Identify which cell holds the provided text, then report its [x, y] central coordinate. 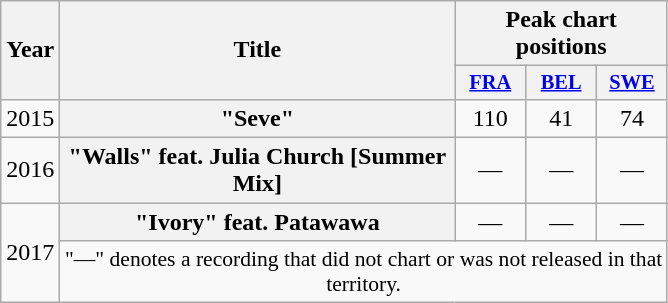
BEL [562, 83]
Title [258, 50]
Peak chart positions [562, 34]
2017 [30, 252]
"—" denotes a recording that did not chart or was not released in that territory. [364, 272]
41 [562, 118]
FRA [490, 83]
"Seve" [258, 118]
74 [632, 118]
Year [30, 50]
SWE [632, 83]
2016 [30, 170]
2015 [30, 118]
"Walls" feat. Julia Church [Summer Mix] [258, 170]
"Ivory" feat. Patawawa [258, 222]
110 [490, 118]
